Find where the given text appears and provide that cell's center as [X, Y] coordinate. 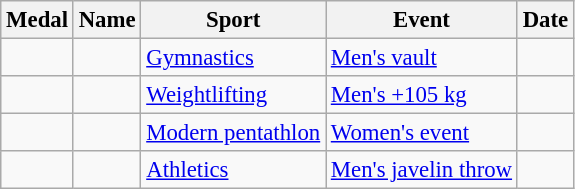
Men's javelin throw [422, 170]
Athletics [234, 170]
Modern pentathlon [234, 133]
Women's event [422, 133]
Weightlifting [234, 95]
Medal [38, 20]
Sport [234, 20]
Gymnastics [234, 58]
Men's vault [422, 58]
Name [107, 20]
Date [545, 20]
Event [422, 20]
Men's +105 kg [422, 95]
